Find where the given text appears and provide that cell's center as [X, Y] coordinate. 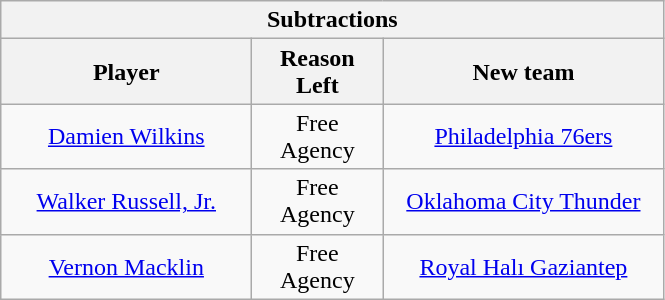
Subtractions [332, 20]
Royal Halı Gaziantep [524, 266]
New team [524, 72]
Philadelphia 76ers [524, 136]
Vernon Macklin [126, 266]
Damien Wilkins [126, 136]
Oklahoma City Thunder [524, 202]
Player [126, 72]
Reason Left [318, 72]
Walker Russell, Jr. [126, 202]
